Determine the [X, Y] coordinate at the center of the cell enclosing the given text.  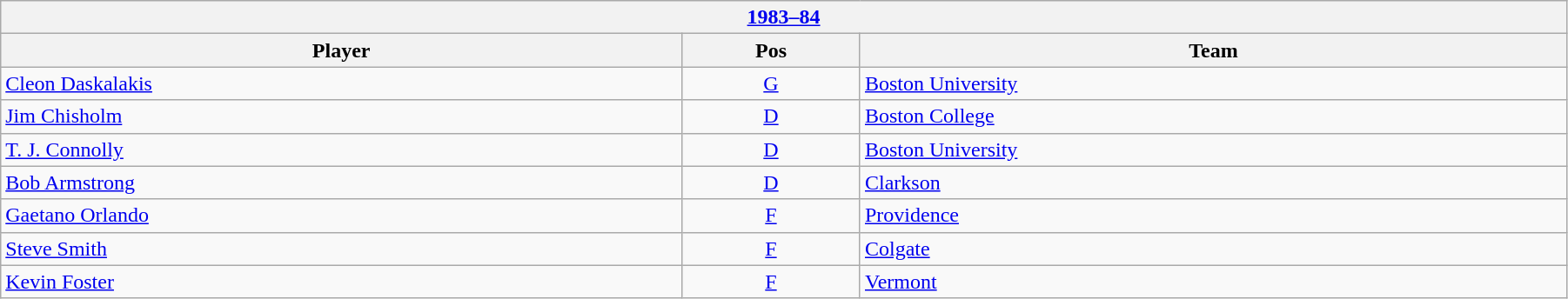
Jim Chisholm [341, 116]
Cleon Daskalakis [341, 83]
T. J. Connolly [341, 149]
Steve Smith [341, 249]
Bob Armstrong [341, 183]
Team [1213, 50]
1983–84 [784, 17]
Pos [771, 50]
Colgate [1213, 249]
Clarkson [1213, 183]
Boston College [1213, 116]
Player [341, 50]
G [771, 83]
Providence [1213, 216]
Kevin Foster [341, 282]
Gaetano Orlando [341, 216]
Vermont [1213, 282]
